Extract the (X, Y) coordinate from the center of the cell holding the provided text.  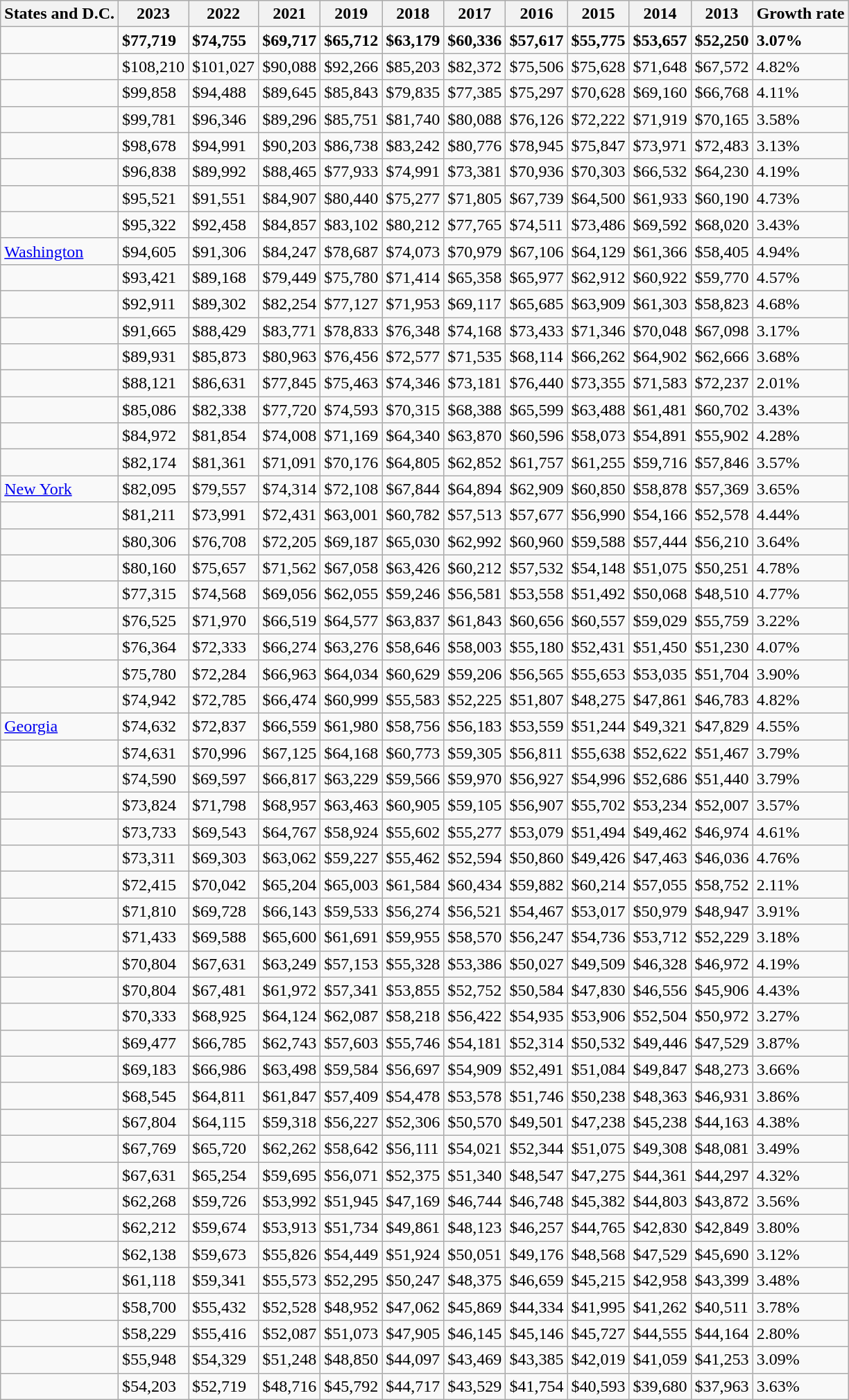
$71,919 (660, 119)
$63,179 (413, 40)
4.38% (800, 1122)
$46,744 (474, 1202)
$39,680 (660, 1386)
$64,124 (290, 1017)
$58,878 (660, 489)
$43,529 (474, 1386)
$49,509 (598, 964)
$51,494 (598, 832)
$60,999 (351, 700)
$71,810 (154, 911)
$75,657 (223, 568)
$43,385 (537, 1360)
$80,212 (413, 225)
$63,488 (598, 410)
$85,086 (154, 410)
States and D.C. (60, 14)
$65,600 (290, 937)
$48,081 (721, 1148)
$62,268 (154, 1202)
$70,042 (223, 885)
4.44% (800, 515)
$63,837 (413, 621)
$71,953 (413, 304)
$63,498 (290, 1069)
$60,434 (474, 885)
$50,238 (598, 1096)
$62,666 (721, 357)
$55,746 (413, 1043)
3.17% (800, 331)
$75,463 (351, 383)
$94,605 (154, 251)
$48,273 (721, 1069)
$74,590 (154, 779)
$52,594 (474, 858)
$52,431 (598, 647)
$59,716 (660, 463)
$83,242 (413, 146)
$58,700 (154, 1307)
$47,861 (660, 700)
$59,674 (223, 1228)
$72,237 (721, 383)
$63,870 (474, 436)
$66,274 (290, 647)
$78,833 (351, 331)
$76,126 (537, 119)
$69,117 (474, 304)
$41,262 (660, 1307)
$77,719 (154, 40)
$88,465 (290, 172)
$79,557 (223, 489)
$44,334 (537, 1307)
$89,931 (154, 357)
$59,206 (474, 673)
$58,823 (721, 304)
$75,847 (598, 146)
$57,603 (351, 1043)
$59,770 (721, 277)
$69,477 (154, 1043)
$67,098 (721, 331)
$52,686 (660, 779)
$54,181 (474, 1043)
$59,533 (351, 911)
$60,656 (537, 621)
$99,858 (154, 93)
$55,462 (413, 858)
$75,277 (413, 198)
$64,340 (413, 436)
$72,837 (223, 726)
$76,440 (537, 383)
$65,254 (223, 1175)
$60,782 (413, 515)
$89,992 (223, 172)
$51,746 (537, 1096)
$56,183 (474, 726)
$91,551 (223, 198)
$60,850 (598, 489)
$53,578 (474, 1096)
$62,212 (154, 1228)
$61,933 (660, 198)
$63,909 (598, 304)
$74,314 (290, 489)
$66,785 (223, 1043)
$64,894 (474, 489)
$94,991 (223, 146)
$58,570 (474, 937)
$66,963 (290, 673)
$80,088 (474, 119)
4.73% (800, 198)
$69,588 (223, 937)
$59,673 (223, 1254)
$83,771 (290, 331)
$72,222 (598, 119)
$74,942 (154, 700)
$92,266 (351, 67)
$94,488 (223, 93)
$71,562 (290, 568)
$71,798 (223, 806)
$58,229 (154, 1333)
$65,977 (537, 277)
$67,058 (351, 568)
$91,665 (154, 331)
$81,211 (154, 515)
$71,970 (223, 621)
$53,079 (537, 832)
4.68% (800, 304)
$60,214 (598, 885)
$64,902 (660, 357)
$59,105 (474, 806)
$49,446 (660, 1043)
$55,638 (598, 752)
$61,757 (537, 463)
$64,168 (351, 752)
$40,593 (598, 1386)
$89,645 (290, 93)
$73,971 (660, 146)
$85,751 (351, 119)
$46,556 (660, 990)
$64,805 (413, 463)
$93,421 (154, 277)
$47,169 (413, 1202)
$62,087 (351, 1017)
$42,849 (721, 1228)
$55,759 (721, 621)
$55,775 (598, 40)
3.65% (800, 489)
2015 (598, 14)
$101,027 (223, 67)
$46,328 (660, 964)
3.12% (800, 1254)
$55,328 (413, 964)
$61,255 (598, 463)
$74,991 (413, 172)
$49,426 (598, 858)
$51,450 (660, 647)
$72,785 (223, 700)
$73,381 (474, 172)
$62,743 (290, 1043)
$48,850 (351, 1360)
$42,019 (598, 1360)
New York (60, 489)
$74,008 (290, 436)
$46,972 (721, 964)
2016 (537, 14)
$54,891 (660, 436)
$99,781 (154, 119)
$64,230 (721, 172)
$48,568 (598, 1254)
$48,716 (290, 1386)
$91,306 (223, 251)
$64,115 (223, 1122)
$77,933 (351, 172)
$51,492 (598, 594)
$74,168 (474, 331)
3.66% (800, 1069)
$67,739 (537, 198)
4.11% (800, 93)
4.61% (800, 832)
$54,021 (474, 1148)
$46,931 (721, 1096)
$59,588 (598, 542)
$63,426 (413, 568)
$52,250 (721, 40)
$51,467 (721, 752)
$51,340 (474, 1175)
$59,955 (413, 937)
$57,409 (351, 1096)
$70,979 (474, 251)
$69,183 (154, 1069)
$47,830 (598, 990)
$59,726 (223, 1202)
$51,924 (413, 1254)
$53,386 (474, 964)
$55,902 (721, 436)
$56,521 (474, 911)
$67,481 (223, 990)
$50,860 (537, 858)
$92,458 (223, 225)
$41,995 (598, 1307)
$60,596 (537, 436)
$95,521 (154, 198)
$54,329 (223, 1360)
$55,702 (598, 806)
$45,792 (351, 1386)
$63,276 (351, 647)
$65,358 (474, 277)
$88,121 (154, 383)
$70,628 (598, 93)
$57,341 (351, 990)
$89,168 (223, 277)
$76,525 (154, 621)
$84,247 (290, 251)
$52,225 (474, 700)
$69,160 (660, 93)
2.01% (800, 383)
$69,056 (290, 594)
$51,244 (598, 726)
$54,203 (154, 1386)
$59,970 (474, 779)
$47,829 (721, 726)
$64,811 (223, 1096)
$57,846 (721, 463)
$42,830 (660, 1228)
$65,204 (290, 885)
$49,861 (413, 1228)
$47,062 (413, 1307)
3.87% (800, 1043)
$50,979 (660, 911)
$53,558 (537, 594)
$71,535 (474, 357)
$61,980 (351, 726)
$62,138 (154, 1254)
$70,165 (721, 119)
$54,935 (537, 1017)
3.91% (800, 911)
$56,565 (537, 673)
$48,123 (474, 1228)
$67,804 (154, 1122)
$61,584 (413, 885)
$48,275 (598, 700)
$70,048 (660, 331)
$56,697 (413, 1069)
$90,203 (290, 146)
$65,712 (351, 40)
3.48% (800, 1281)
$72,483 (721, 146)
$49,462 (660, 832)
$44,163 (721, 1122)
$49,847 (660, 1069)
$69,303 (223, 858)
$71,169 (351, 436)
$59,882 (537, 885)
$52,007 (721, 806)
$81,740 (413, 119)
$51,248 (290, 1360)
$69,728 (223, 911)
4.43% (800, 990)
$88,429 (223, 331)
$37,963 (721, 1386)
$50,972 (721, 1017)
$108,210 (154, 67)
$55,653 (598, 673)
$53,712 (660, 937)
$48,947 (721, 911)
$60,190 (721, 198)
$58,642 (351, 1148)
4.57% (800, 277)
$52,314 (537, 1043)
$51,734 (351, 1228)
$45,869 (474, 1307)
$55,948 (154, 1360)
$54,909 (474, 1069)
$70,996 (223, 752)
2.11% (800, 885)
$44,361 (660, 1175)
$70,936 (537, 172)
$61,366 (660, 251)
$52,344 (537, 1148)
$57,444 (660, 542)
$71,091 (290, 463)
$96,346 (223, 119)
$56,210 (721, 542)
Growth rate (800, 14)
$64,500 (598, 198)
$50,068 (660, 594)
$42,958 (660, 1281)
$52,229 (721, 937)
$74,073 (413, 251)
$65,030 (413, 542)
$77,845 (290, 383)
$53,992 (290, 1202)
$72,284 (223, 673)
$49,501 (537, 1122)
$69,597 (223, 779)
$79,449 (290, 277)
$71,346 (598, 331)
$80,963 (290, 357)
4.78% (800, 568)
$65,685 (537, 304)
$48,547 (537, 1175)
$78,945 (537, 146)
$70,315 (413, 410)
3.80% (800, 1228)
$67,125 (290, 752)
$56,071 (351, 1175)
$64,767 (290, 832)
$52,306 (413, 1122)
$46,659 (537, 1281)
$62,262 (290, 1148)
$74,755 (223, 40)
$98,678 (154, 146)
$69,717 (290, 40)
$66,532 (660, 172)
$81,854 (223, 436)
$56,247 (537, 937)
$66,262 (598, 357)
3.63% (800, 1386)
$86,631 (223, 383)
$73,433 (537, 331)
$48,375 (474, 1281)
$54,449 (351, 1254)
3.09% (800, 1360)
3.78% (800, 1307)
$49,308 (660, 1148)
4.07% (800, 647)
$50,570 (474, 1122)
$49,321 (660, 726)
$47,905 (413, 1333)
$74,568 (223, 594)
$69,592 (660, 225)
$55,826 (290, 1254)
$54,148 (598, 568)
$53,559 (537, 726)
$89,296 (290, 119)
3.68% (800, 357)
$74,631 (154, 752)
2018 (413, 14)
$57,055 (660, 885)
$73,311 (154, 858)
$53,017 (598, 911)
3.58% (800, 119)
$76,364 (154, 647)
$53,906 (598, 1017)
$41,754 (537, 1386)
$56,111 (413, 1148)
Washington (60, 251)
$69,187 (351, 542)
$59,584 (351, 1069)
$56,227 (351, 1122)
$60,922 (660, 277)
2021 (290, 14)
2019 (351, 14)
$60,212 (474, 568)
$52,752 (474, 990)
$68,388 (474, 410)
$53,855 (413, 990)
$44,097 (413, 1360)
$76,348 (413, 331)
$85,843 (351, 93)
$54,736 (598, 937)
$77,765 (474, 225)
$68,020 (721, 225)
$53,035 (660, 673)
$66,143 (290, 911)
$46,783 (721, 700)
$58,756 (413, 726)
$55,180 (537, 647)
$62,909 (537, 489)
$65,599 (537, 410)
$55,602 (413, 832)
$58,924 (351, 832)
$45,238 (660, 1122)
$68,114 (537, 357)
$46,748 (537, 1202)
$62,912 (598, 277)
$52,719 (223, 1386)
$61,118 (154, 1281)
$51,440 (721, 779)
$74,511 (537, 225)
$58,003 (474, 647)
4.77% (800, 594)
3.22% (800, 621)
$68,925 (223, 1017)
$53,234 (660, 806)
4.28% (800, 436)
$92,911 (154, 304)
$84,907 (290, 198)
$57,513 (474, 515)
$41,253 (721, 1360)
$60,905 (413, 806)
$53,657 (660, 40)
$61,847 (290, 1096)
$51,073 (351, 1333)
$44,297 (721, 1175)
3.86% (800, 1096)
$60,702 (721, 410)
$62,055 (351, 594)
$52,295 (351, 1281)
$56,990 (598, 515)
2017 (474, 14)
2023 (154, 14)
$52,578 (721, 515)
$59,695 (290, 1175)
$78,687 (351, 251)
3.64% (800, 542)
$68,545 (154, 1096)
$82,095 (154, 489)
$73,991 (223, 515)
$81,361 (223, 463)
$65,003 (351, 885)
$64,577 (351, 621)
$47,463 (660, 858)
$44,717 (413, 1386)
$95,322 (154, 225)
$72,415 (154, 885)
$55,277 (474, 832)
$55,583 (413, 700)
Georgia (60, 726)
$62,992 (474, 542)
$74,632 (154, 726)
$59,305 (474, 752)
$56,907 (537, 806)
$79,835 (413, 93)
$54,467 (537, 911)
$64,129 (598, 251)
$80,160 (154, 568)
$73,181 (474, 383)
$73,824 (154, 806)
$60,557 (598, 621)
$58,646 (413, 647)
$66,559 (290, 726)
$50,051 (474, 1254)
$58,218 (413, 1017)
$43,469 (474, 1360)
$72,577 (413, 357)
$82,254 (290, 304)
$51,084 (598, 1069)
$55,573 (290, 1281)
$51,945 (351, 1202)
$59,029 (660, 621)
$64,034 (351, 673)
$47,275 (598, 1175)
$50,251 (721, 568)
$61,843 (474, 621)
$59,227 (351, 858)
$63,001 (351, 515)
$90,088 (290, 67)
$57,369 (721, 489)
$45,690 (721, 1254)
$53,913 (290, 1228)
$50,027 (537, 964)
$49,176 (537, 1254)
$72,108 (351, 489)
$44,555 (660, 1333)
$61,972 (290, 990)
$56,581 (474, 594)
$58,405 (721, 251)
$59,318 (290, 1122)
$74,593 (351, 410)
$80,306 (154, 542)
$48,363 (660, 1096)
$60,773 (413, 752)
$51,230 (721, 647)
$63,229 (351, 779)
$80,776 (474, 146)
$67,844 (413, 489)
$75,506 (537, 67)
$50,584 (537, 990)
$72,333 (223, 647)
4.32% (800, 1175)
$56,422 (474, 1017)
$74,346 (413, 383)
$45,382 (598, 1202)
$89,302 (223, 304)
$77,315 (154, 594)
2014 (660, 14)
$70,303 (598, 172)
$60,336 (474, 40)
$56,927 (537, 779)
$85,203 (413, 67)
$71,648 (660, 67)
$72,205 (290, 542)
$52,528 (290, 1307)
$55,416 (223, 1333)
$59,341 (223, 1281)
$84,972 (154, 436)
$51,807 (537, 700)
3.90% (800, 673)
$43,872 (721, 1202)
$50,247 (413, 1281)
4.94% (800, 251)
2013 (721, 14)
$56,274 (413, 911)
$50,532 (598, 1043)
$75,628 (598, 67)
$52,622 (660, 752)
$58,752 (721, 885)
$44,765 (598, 1228)
3.18% (800, 937)
$82,338 (223, 410)
$86,738 (351, 146)
$51,704 (721, 673)
$80,440 (351, 198)
$60,960 (537, 542)
$58,073 (598, 436)
$73,355 (598, 383)
$67,572 (721, 67)
4.55% (800, 726)
$52,375 (413, 1175)
$67,106 (537, 251)
$66,986 (223, 1069)
$61,303 (660, 304)
4.76% (800, 858)
$59,566 (413, 779)
$73,486 (598, 225)
$46,145 (474, 1333)
$45,215 (598, 1281)
$57,532 (537, 568)
$40,511 (721, 1307)
$77,720 (290, 410)
$67,769 (154, 1148)
$52,087 (290, 1333)
$43,399 (721, 1281)
$46,036 (721, 858)
$71,414 (413, 277)
$68,957 (290, 806)
$52,504 (660, 1017)
$60,629 (413, 673)
$48,510 (721, 594)
$71,583 (660, 383)
$69,543 (223, 832)
$63,463 (351, 806)
$96,838 (154, 172)
$71,433 (154, 937)
$62,852 (474, 463)
$54,478 (413, 1096)
2022 (223, 14)
$82,372 (474, 67)
2.80% (800, 1333)
$70,333 (154, 1017)
$47,238 (598, 1122)
$46,257 (537, 1228)
$41,059 (660, 1360)
$56,811 (537, 752)
$45,146 (537, 1333)
3.56% (800, 1202)
$75,297 (537, 93)
$76,708 (223, 542)
$55,432 (223, 1307)
$44,803 (660, 1202)
$82,174 (154, 463)
3.07% (800, 40)
$54,166 (660, 515)
$65,720 (223, 1148)
$57,153 (351, 964)
3.13% (800, 146)
$77,127 (351, 304)
$61,691 (351, 937)
$76,456 (351, 357)
$72,431 (290, 515)
$59,246 (413, 594)
$57,617 (537, 40)
$63,062 (290, 858)
$63,249 (290, 964)
$84,857 (290, 225)
$54,996 (598, 779)
3.27% (800, 1017)
$45,906 (721, 990)
$66,519 (290, 621)
$66,768 (721, 93)
$70,176 (351, 463)
$45,727 (598, 1333)
$57,677 (537, 515)
$77,385 (474, 93)
$66,817 (290, 779)
$46,974 (721, 832)
$61,481 (660, 410)
$85,873 (223, 357)
$73,733 (154, 832)
$48,952 (351, 1307)
$44,164 (721, 1333)
$83,102 (351, 225)
$66,474 (290, 700)
3.49% (800, 1148)
$71,805 (474, 198)
$52,491 (537, 1069)
